Scan for the cell matching the given text and deliver its [X, Y] coordinate at center. 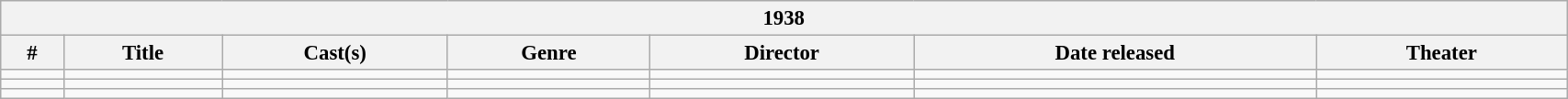
Title [143, 53]
Cast(s) [334, 53]
# [32, 53]
Genre [548, 53]
1938 [784, 18]
Director [783, 53]
Theater [1442, 53]
Date released [1115, 53]
